Capture the cell that displays the provided text and extract its (x, y) central coordinate. 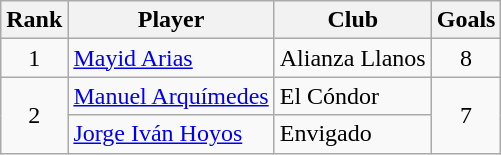
Club (352, 20)
7 (466, 115)
Player (171, 20)
1 (34, 58)
8 (466, 58)
Goals (466, 20)
Rank (34, 20)
Alianza Llanos (352, 58)
Mayid Arias (171, 58)
El Cóndor (352, 96)
2 (34, 115)
Manuel Arquímedes (171, 96)
Envigado (352, 134)
Jorge Iván Hoyos (171, 134)
